Scan for the cell matching the given text and deliver its [X, Y] coordinate at center. 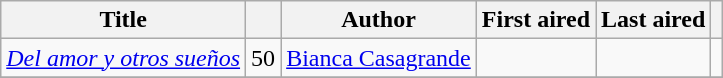
Del amor y otros sueños [124, 58]
Author [379, 20]
50 [264, 58]
Bianca Casagrande [379, 58]
Title [124, 20]
First aired [536, 20]
Last aired [654, 20]
